Capture the cell that displays the provided text and extract its [X, Y] central coordinate. 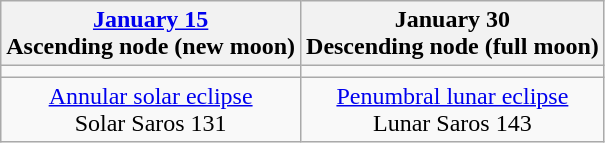
January 15Ascending node (new moon) [151, 34]
Annular solar eclipseSolar Saros 131 [151, 110]
January 30Descending node (full moon) [453, 34]
Penumbral lunar eclipseLunar Saros 143 [453, 110]
